Search for the cell housing the specified text and yield its (X, Y) center coordinate. 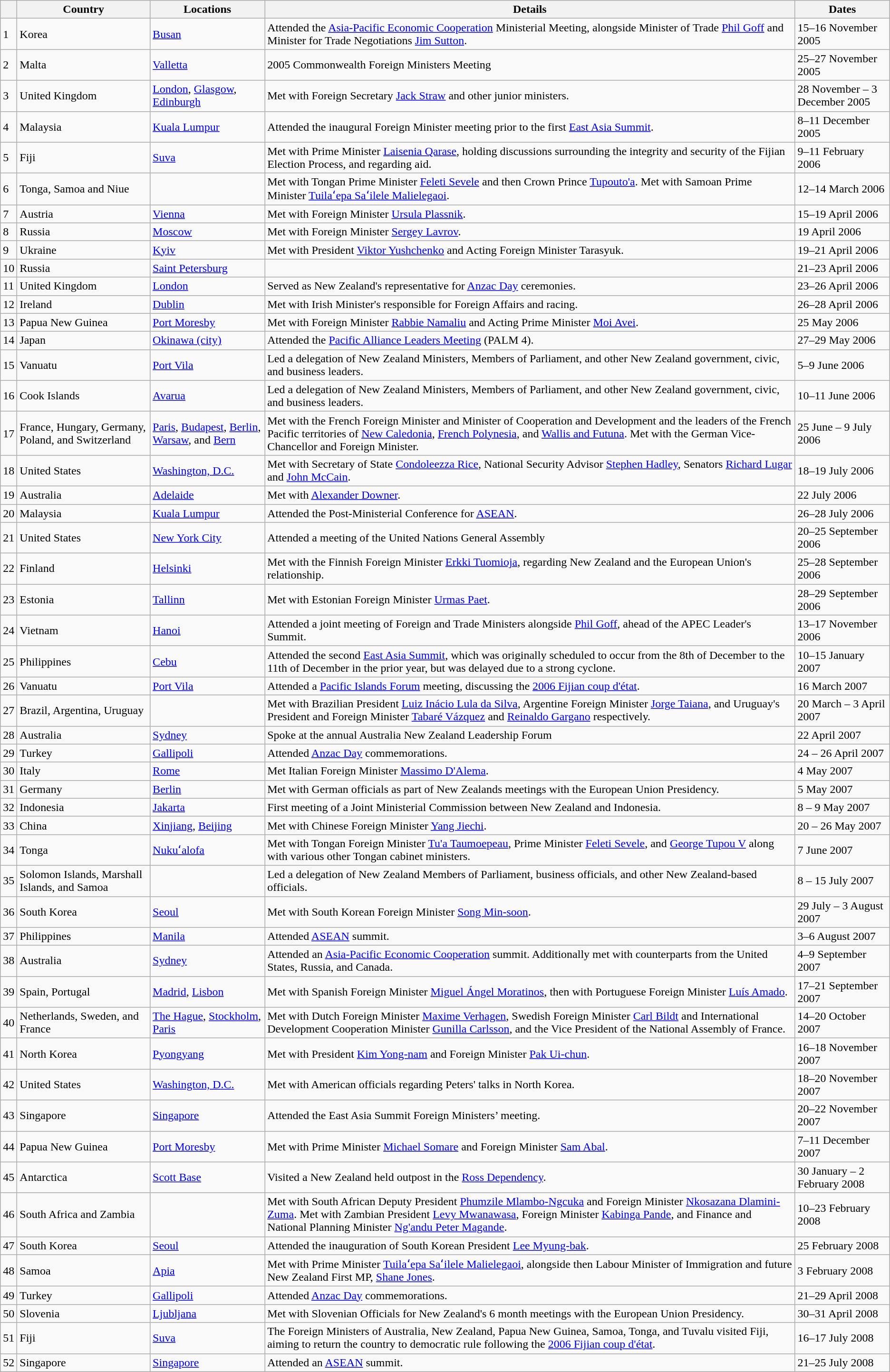
Met with South Korean Foreign Minister Song Min-soon. (530, 912)
Madrid, Lisbon (207, 992)
48 (9, 1270)
Netherlands, Sweden, and France (84, 1023)
New York City (207, 538)
24 – 26 April 2007 (842, 753)
11 (9, 286)
Met with Alexander Downer. (530, 495)
Apia (207, 1270)
25–28 September 2006 (842, 569)
Details (530, 10)
Met with Estonian Foreign Minister Urmas Paet. (530, 600)
Germany (84, 789)
30–31 April 2008 (842, 1314)
20 March – 3 April 2007 (842, 710)
Country (84, 10)
7 (9, 214)
Attended an Asia-Pacific Economic Cooperation summit. Additionally met with counterparts from the United States, Russia, and Canada. (530, 961)
Attended the East Asia Summit Foreign Ministers’ meeting. (530, 1115)
13 (9, 322)
32 (9, 807)
21–25 July 2008 (842, 1362)
15–19 April 2006 (842, 214)
4 May 2007 (842, 771)
Met with Foreign Minister Ursula Plassnik. (530, 214)
Rome (207, 771)
Japan (84, 340)
9 (9, 250)
30 (9, 771)
Attended an ASEAN summit. (530, 1362)
Ljubljana (207, 1314)
5 May 2007 (842, 789)
10–23 February 2008 (842, 1215)
22 April 2007 (842, 735)
Spoke at the annual Australia New Zealand Leadership Forum (530, 735)
Attended the Post-Ministerial Conference for ASEAN. (530, 513)
Adelaide (207, 495)
35 (9, 880)
10–15 January 2007 (842, 662)
Dublin (207, 304)
4 (9, 126)
Brazil, Argentina, Uruguay (84, 710)
Estonia (84, 600)
15 (9, 365)
22 (9, 569)
Attended a joint meeting of Foreign and Trade Ministers alongside Phil Goff, ahead of the APEC Leader's Summit. (530, 630)
51 (9, 1338)
7 June 2007 (842, 850)
9–11 February 2006 (842, 158)
Met with Secretary of State Condoleezza Rice, National Security Advisor Stephen Hadley, Senators Richard Lugar and John McCain. (530, 471)
Attended a meeting of the United Nations General Assembly (530, 538)
Tonga (84, 850)
36 (9, 912)
Indonesia (84, 807)
17–21 September 2007 (842, 992)
18 (9, 471)
Moscow (207, 232)
Spain, Portugal (84, 992)
Avarua (207, 396)
Slovenia (84, 1314)
20–25 September 2006 (842, 538)
Hanoi (207, 630)
25–27 November 2005 (842, 65)
27–29 May 2006 (842, 340)
Samoa (84, 1270)
Attended the inaugural Foreign Minister meeting prior to the first East Asia Summit. (530, 126)
Korea (84, 34)
Led a delegation of New Zealand Members of Parliament, business officials, and other New Zealand-based officials. (530, 880)
Met with Tongan Foreign Minister Tu'a Taumoepeau, Prime Minister Feleti Sevele, and George Tupou V along with various other Tongan cabinet ministers. (530, 850)
France, Hungary, Germany, Poland, and Switzerland (84, 433)
7–11 December 2007 (842, 1147)
38 (9, 961)
18–19 July 2006 (842, 471)
Ireland (84, 304)
29 (9, 753)
3 February 2008 (842, 1270)
Berlin (207, 789)
21 (9, 538)
Met with President Viktor Yushchenko and Acting Foreign Minister Tarasyuk. (530, 250)
Solomon Islands, Marshall Islands, and Samoa (84, 880)
Cebu (207, 662)
3–6 August 2007 (842, 937)
28 November – 3 December 2005 (842, 96)
Cook Islands (84, 396)
10–11 June 2006 (842, 396)
20 (9, 513)
Visited a New Zealand held outpost in the Ross Dependency. (530, 1177)
14 (9, 340)
Valletta (207, 65)
46 (9, 1215)
45 (9, 1177)
25 (9, 662)
Met with Chinese Foreign Minister Yang Jiechi. (530, 825)
Met with German officials as part of New Zealands meetings with the European Union Presidency. (530, 789)
Busan (207, 34)
21–23 April 2006 (842, 268)
8 – 15 July 2007 (842, 880)
25 May 2006 (842, 322)
Vietnam (84, 630)
28 (9, 735)
North Korea (84, 1053)
Met with Slovenian Officials for New Zealand's 6 month meetings with the European Union Presidency. (530, 1314)
16–18 November 2007 (842, 1053)
The Hague, Stockholm, Paris (207, 1023)
26 (9, 686)
Scott Base (207, 1177)
44 (9, 1147)
Manila (207, 937)
34 (9, 850)
Attended the inauguration of South Korean President Lee Myung-bak. (530, 1246)
17 (9, 433)
Austria (84, 214)
8–11 December 2005 (842, 126)
16 March 2007 (842, 686)
2 (9, 65)
43 (9, 1115)
Xinjiang, Beijing (207, 825)
19 (9, 495)
6 (9, 189)
Kyiv (207, 250)
3 (9, 96)
London, Glasgow, Edinburgh (207, 96)
London (207, 286)
49 (9, 1295)
26–28 April 2006 (842, 304)
16 (9, 396)
23–26 April 2006 (842, 286)
25 June – 9 July 2006 (842, 433)
8 – 9 May 2007 (842, 807)
First meeting of a Joint Ministerial Commission between New Zealand and Indonesia. (530, 807)
Okinawa (city) (207, 340)
Met with American officials regarding Peters' talks in North Korea. (530, 1085)
18–20 November 2007 (842, 1085)
Attended ASEAN summit. (530, 937)
Antarctica (84, 1177)
50 (9, 1314)
47 (9, 1246)
Malta (84, 65)
25 February 2008 (842, 1246)
Met with Foreign Minister Rabbie Namaliu and Acting Prime Minister Moi Avei. (530, 322)
Locations (207, 10)
Vienna (207, 214)
Attended a Pacific Islands Forum meeting, discussing the 2006 Fijian coup d'état. (530, 686)
12 (9, 304)
28–29 September 2006 (842, 600)
Saint Petersburg (207, 268)
Paris, Budapest, Berlin, Warsaw, and Bern (207, 433)
40 (9, 1023)
21–29 April 2008 (842, 1295)
20 – 26 May 2007 (842, 825)
Italy (84, 771)
12–14 March 2006 (842, 189)
Met with Prime Minister Tuilaʻepa Saʻilele Malielegaoi, alongside then Labour Minister of Immigration and future New Zealand First MP, Shane Jones. (530, 1270)
Dates (842, 10)
2005 Commonwealth Foreign Ministers Meeting (530, 65)
South Africa and Zambia (84, 1215)
31 (9, 789)
Helsinki (207, 569)
19–21 April 2006 (842, 250)
Met with Prime Minister Michael Somare and Foreign Minister Sam Abal. (530, 1147)
10 (9, 268)
19 April 2006 (842, 232)
4–9 September 2007 (842, 961)
Nukuʻalofa (207, 850)
13–17 November 2006 (842, 630)
41 (9, 1053)
Met with President Kim Yong-nam and Foreign Minister Pak Ui-chun. (530, 1053)
5 (9, 158)
Served as New Zealand's representative for Anzac Day ceremonies. (530, 286)
Met with Foreign Secretary Jack Straw and other junior ministers. (530, 96)
Attended the Pacific Alliance Leaders Meeting (PALM 4). (530, 340)
24 (9, 630)
15–16 November 2005 (842, 34)
Met with Spanish Foreign Minister Miguel Ángel Moratinos, then with Portuguese Foreign Minister Luís Amado. (530, 992)
5–9 June 2006 (842, 365)
16–17 July 2008 (842, 1338)
Tallinn (207, 600)
29 July – 3 August 2007 (842, 912)
42 (9, 1085)
23 (9, 600)
52 (9, 1362)
30 January – 2 February 2008 (842, 1177)
Jakarta (207, 807)
22 July 2006 (842, 495)
Met Italian Foreign Minister Massimo D'Alema. (530, 771)
8 (9, 232)
Finland (84, 569)
Met with Foreign Minister Sergey Lavrov. (530, 232)
27 (9, 710)
Met with the Finnish Foreign Minister Erkki Tuomioja, regarding New Zealand and the European Union's relationship. (530, 569)
Met with Irish Minister's responsible for Foreign Affairs and racing. (530, 304)
Met with Tongan Prime Minister Feleti Sevele and then Crown Prince Tupouto'a. Met with Samoan Prime Minister Tuilaʻepa Saʻilele Malielegaoi. (530, 189)
37 (9, 937)
1 (9, 34)
26–28 July 2006 (842, 513)
Pyongyang (207, 1053)
33 (9, 825)
Ukraine (84, 250)
14–20 October 2007 (842, 1023)
Tonga, Samoa and Niue (84, 189)
20–22 November 2007 (842, 1115)
China (84, 825)
39 (9, 992)
